Find where the given text appears and provide that cell's center as [x, y] coordinate. 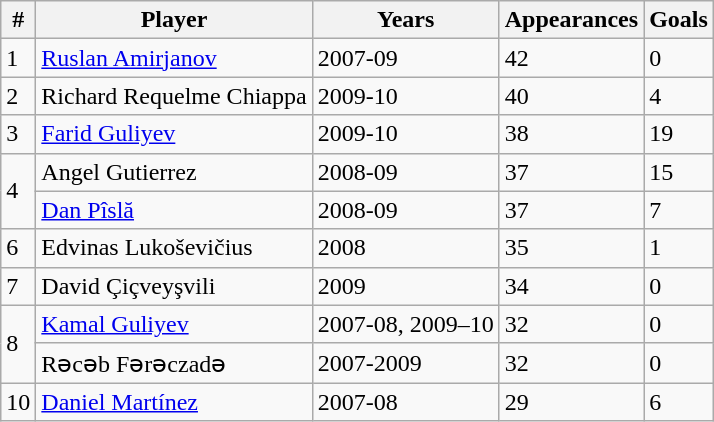
Ruslan Amirjanov [174, 58]
Rəcəb Fərəczadə [174, 363]
2008 [406, 248]
2 [18, 96]
Dan Pîslă [174, 210]
Edvinas Lukoševičius [174, 248]
2007-09 [406, 58]
15 [679, 172]
Angel Gutierrez [174, 172]
2007-08, 2009–10 [406, 324]
40 [571, 96]
29 [571, 402]
2007-2009 [406, 363]
34 [571, 286]
2007-08 [406, 402]
3 [18, 134]
Player [174, 20]
David Çiçveyşvili [174, 286]
Appearances [571, 20]
Daniel Martínez [174, 402]
42 [571, 58]
Farid Guliyev [174, 134]
38 [571, 134]
Richard Requelme Chiappa [174, 96]
Kamal Guliyev [174, 324]
Goals [679, 20]
Years [406, 20]
19 [679, 134]
10 [18, 402]
8 [18, 344]
2009 [406, 286]
35 [571, 248]
# [18, 20]
